Pinpoint the cell where the given text exists, returning its [x, y] midpoint coordinate. 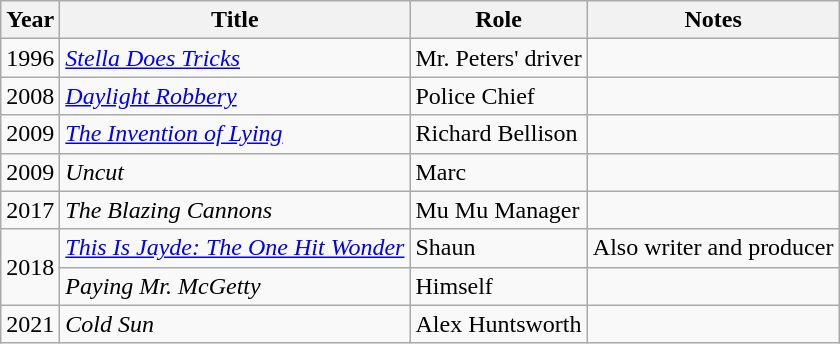
The Invention of Lying [235, 134]
Daylight Robbery [235, 96]
Shaun [498, 248]
Year [30, 20]
2008 [30, 96]
2018 [30, 267]
Police Chief [498, 96]
Uncut [235, 172]
Alex Huntsworth [498, 324]
Paying Mr. McGetty [235, 286]
Cold Sun [235, 324]
Himself [498, 286]
2017 [30, 210]
Stella Does Tricks [235, 58]
Mu Mu Manager [498, 210]
1996 [30, 58]
Also writer and producer [713, 248]
Marc [498, 172]
The Blazing Cannons [235, 210]
Role [498, 20]
Richard Bellison [498, 134]
Mr. Peters' driver [498, 58]
Title [235, 20]
2021 [30, 324]
This Is Jayde: The One Hit Wonder [235, 248]
Notes [713, 20]
